Determine the [X, Y] coordinate at the center of the cell enclosing the given text.  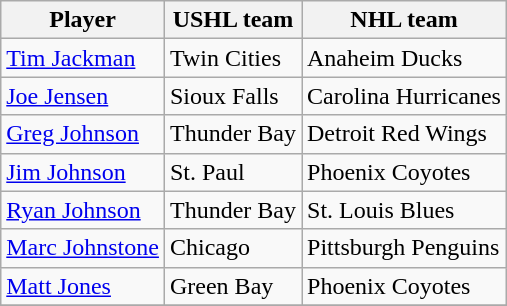
Marc Johnstone [83, 248]
Anaheim Ducks [404, 58]
Chicago [232, 248]
Ryan Johnson [83, 210]
Detroit Red Wings [404, 134]
Pittsburgh Penguins [404, 248]
Jim Johnson [83, 172]
Greg Johnson [83, 134]
Matt Jones [83, 286]
Carolina Hurricanes [404, 96]
Joe Jensen [83, 96]
Tim Jackman [83, 58]
St. Paul [232, 172]
St. Louis Blues [404, 210]
NHL team [404, 20]
Twin Cities [232, 58]
Green Bay [232, 286]
Sioux Falls [232, 96]
Player [83, 20]
USHL team [232, 20]
